Find where the given text appears and provide that cell's center as [x, y] coordinate. 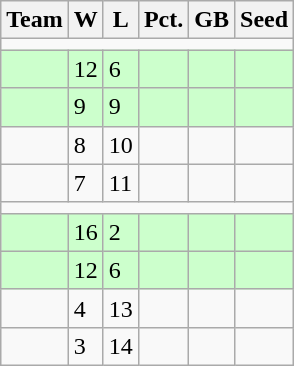
4 [86, 308]
W [86, 20]
2 [120, 232]
10 [120, 145]
13 [120, 308]
Seed [264, 20]
L [120, 20]
Team [35, 20]
16 [86, 232]
7 [86, 183]
8 [86, 145]
3 [86, 346]
Pct. [163, 20]
11 [120, 183]
GB [212, 20]
14 [120, 346]
